Output the (x, y) coordinate of the center of the cell containing the given text.  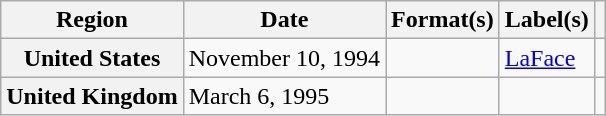
Format(s) (443, 20)
United States (92, 58)
Date (284, 20)
LaFace (546, 58)
November 10, 1994 (284, 58)
Region (92, 20)
United Kingdom (92, 96)
Label(s) (546, 20)
March 6, 1995 (284, 96)
